Detect which cell encompasses the target text, then output its [X, Y] center coordinate. 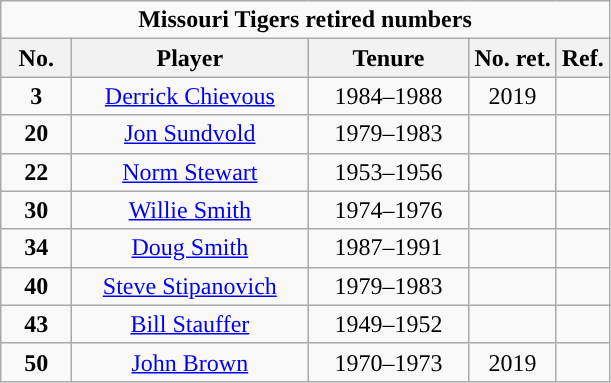
50 [36, 362]
John Brown [190, 362]
Ref. [582, 58]
Norm Stewart [190, 172]
1970–1973 [388, 362]
No. [36, 58]
Missouri Tigers retired numbers [305, 20]
Derrick Chievous [190, 96]
22 [36, 172]
1953–1956 [388, 172]
Bill Stauffer [190, 324]
34 [36, 248]
1987–1991 [388, 248]
1949–1952 [388, 324]
43 [36, 324]
Steve Stipanovich [190, 286]
Willie Smith [190, 210]
No. ret. [512, 58]
1974–1976 [388, 210]
1984–1988 [388, 96]
40 [36, 286]
Player [190, 58]
20 [36, 134]
Jon Sundvold [190, 134]
3 [36, 96]
Tenure [388, 58]
Doug Smith [190, 248]
30 [36, 210]
